Output the (x, y) coordinate of the center of the cell containing the given text.  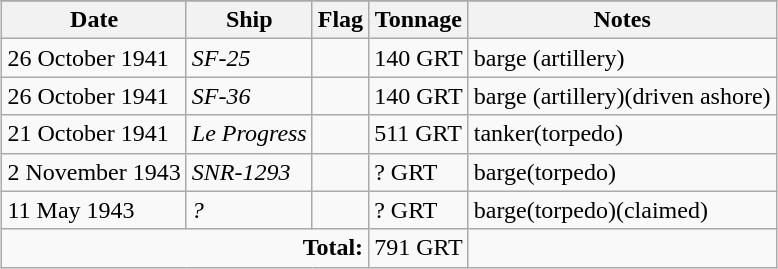
Ship (249, 20)
Notes (622, 20)
barge (artillery) (622, 58)
2 November 1943 (94, 172)
Date (94, 20)
Total: (186, 248)
21 October 1941 (94, 134)
SF-36 (249, 96)
Tonnage (419, 20)
Le Progress (249, 134)
Flag (340, 20)
barge(torpedo) (622, 172)
SNR-1293 (249, 172)
11 May 1943 (94, 210)
SF-25 (249, 58)
511 GRT (419, 134)
barge (artillery)(driven ashore) (622, 96)
791 GRT (419, 248)
? (249, 210)
tanker(torpedo) (622, 134)
barge(torpedo)(claimed) (622, 210)
